Scan for the cell matching the given text and deliver its (X, Y) coordinate at center. 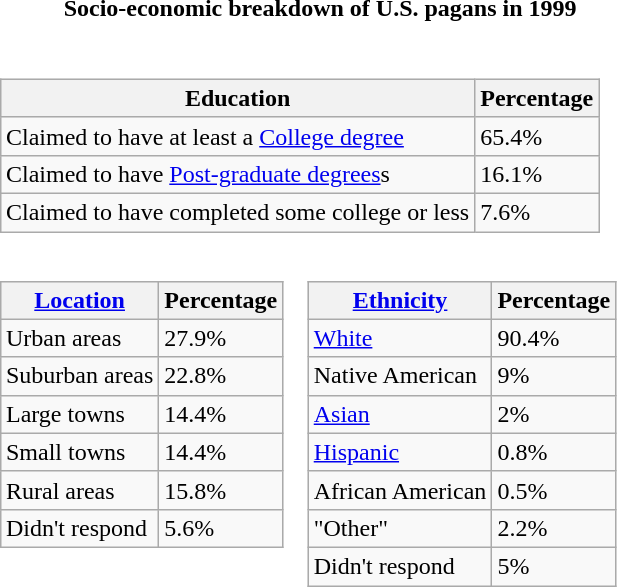
Education (237, 98)
5% (554, 566)
90.4% (554, 338)
22.8% (221, 376)
Rural areas (79, 490)
Large towns (79, 414)
African American (400, 490)
Ethnicity (400, 300)
2% (554, 414)
Location (79, 300)
9% (554, 376)
Hispanic (400, 452)
65.4% (537, 136)
27.9% (221, 338)
White (400, 338)
Native American (400, 376)
0.8% (554, 452)
15.8% (221, 490)
Urban areas (79, 338)
Claimed to have Post-graduate degreess (237, 174)
7.6% (537, 212)
2.2% (554, 528)
Small towns (79, 452)
"Other" (400, 528)
5.6% (221, 528)
16.1% (537, 174)
Claimed to have completed some college or less (237, 212)
Claimed to have at least a College degree (237, 136)
0.5% (554, 490)
Suburban areas (79, 376)
Asian (400, 414)
